Return the (X, Y) coordinate for the center point of the cell that contains the specified text.  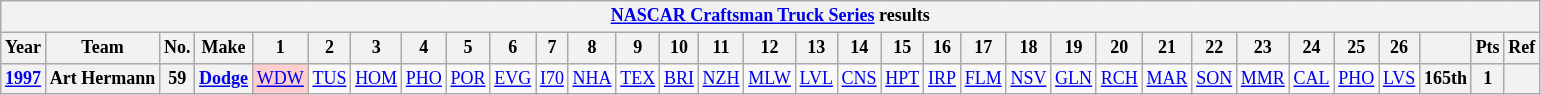
WDW (280, 78)
LVL (816, 78)
I70 (552, 78)
No. (178, 48)
22 (1214, 48)
Dodge (224, 78)
23 (1264, 48)
NZH (721, 78)
Art Hermann (102, 78)
HOM (376, 78)
6 (513, 48)
18 (1028, 48)
24 (1312, 48)
Pts (1488, 48)
Team (102, 48)
CNS (859, 78)
Ref (1522, 48)
BRI (680, 78)
NSV (1028, 78)
8 (592, 48)
11 (721, 48)
TUS (330, 78)
9 (638, 48)
MAR (1167, 78)
25 (1356, 48)
TEX (638, 78)
14 (859, 48)
26 (1400, 48)
12 (770, 48)
59 (178, 78)
Make (224, 48)
19 (1074, 48)
FLM (983, 78)
16 (942, 48)
MMR (1264, 78)
4 (424, 48)
13 (816, 48)
GLN (1074, 78)
10 (680, 48)
NASCAR Craftsman Truck Series results (770, 16)
17 (983, 48)
7 (552, 48)
21 (1167, 48)
5 (468, 48)
15 (902, 48)
CAL (1312, 78)
LVS (1400, 78)
3 (376, 48)
1997 (24, 78)
20 (1119, 48)
NHA (592, 78)
2 (330, 48)
RCH (1119, 78)
SON (1214, 78)
IRP (942, 78)
Year (24, 48)
EVG (513, 78)
MLW (770, 78)
HPT (902, 78)
POR (468, 78)
165th (1446, 78)
